Pinpoint the cell where the given text exists, returning its (x, y) midpoint coordinate. 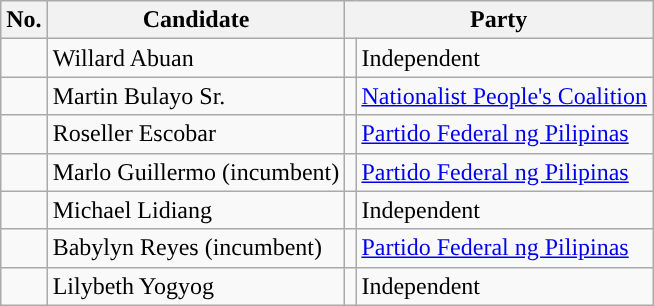
Babylyn Reyes (incumbent) (196, 248)
Lilybeth Yogyog (196, 286)
Willard Abuan (196, 58)
Marlo Guillermo (incumbent) (196, 172)
Nationalist People's Coalition (504, 96)
Party (499, 20)
No. (24, 20)
Martin Bulayo Sr. (196, 96)
Candidate (196, 20)
Michael Lidiang (196, 210)
Roseller Escobar (196, 134)
